Search for the cell housing the specified text and yield its (x, y) center coordinate. 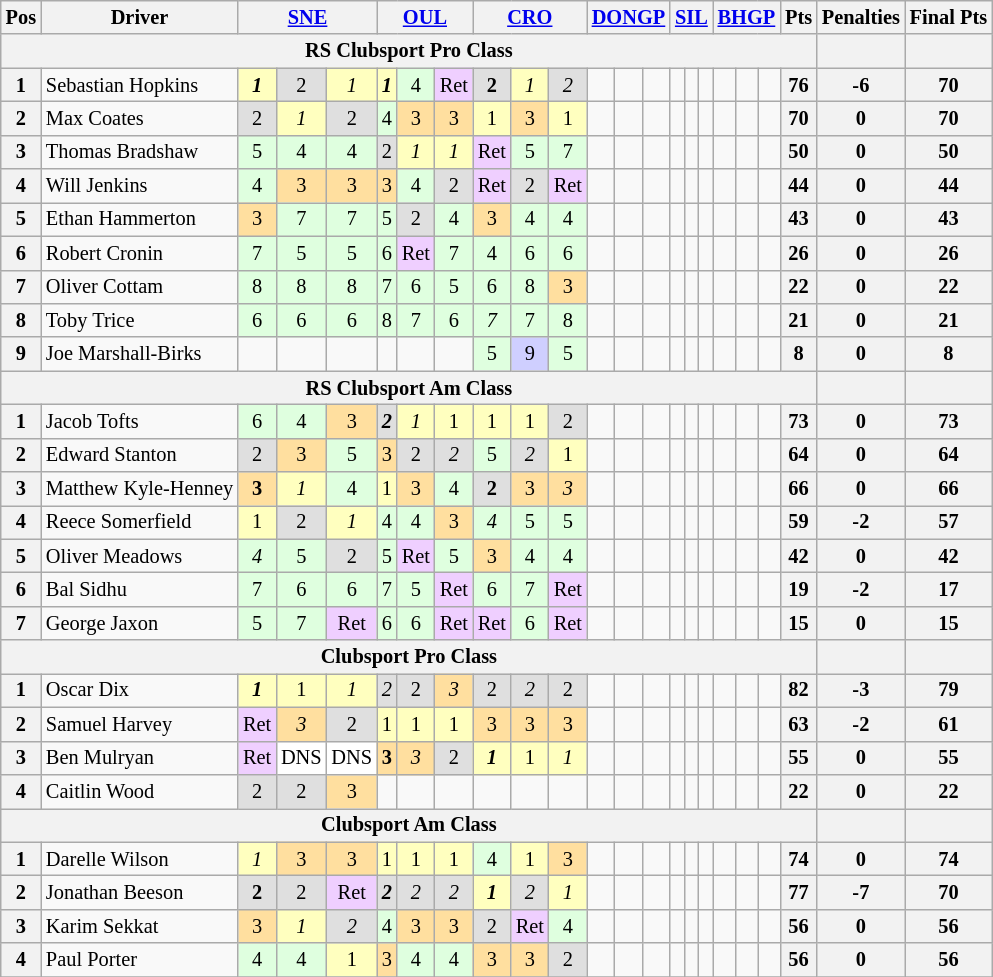
79 (948, 690)
59 (798, 522)
Paul Porter (140, 960)
DONGP (628, 17)
Joe Marshall-Birks (140, 354)
Robert Cronin (140, 253)
Oscar Dix (140, 690)
17 (948, 589)
Driver (140, 17)
57 (948, 522)
Oliver Meadows (140, 556)
Clubsport Am Class (409, 825)
BHGP (746, 17)
Pos (21, 17)
Pts (798, 17)
Samuel Harvey (140, 724)
-6 (861, 85)
SNE (308, 17)
RS Clubsport Pro Class (409, 51)
Edward Stanton (140, 455)
Matthew Kyle-Henney (140, 489)
Caitlin Wood (140, 791)
Karim Sekkat (140, 926)
Jonathan Beeson (140, 892)
-7 (861, 892)
Clubsport Pro Class (409, 657)
Penalties (861, 17)
Will Jenkins (140, 186)
63 (798, 724)
Sebastian Hopkins (140, 85)
Thomas Bradshaw (140, 152)
-3 (861, 690)
Max Coates (140, 118)
Ethan Hammerton (140, 219)
Bal Sidhu (140, 589)
82 (798, 690)
19 (798, 589)
Ben Mulryan (140, 758)
76 (798, 85)
Reece Somerfield (140, 522)
RS Clubsport Am Class (409, 388)
Darelle Wilson (140, 859)
OUL (425, 17)
George Jaxon (140, 623)
77 (798, 892)
Toby Trice (140, 320)
CRO (530, 17)
SIL (692, 17)
Oliver Cottam (140, 287)
61 (948, 724)
Jacob Tofts (140, 421)
Final Pts (948, 17)
